Search for the cell housing the specified text and yield its (X, Y) center coordinate. 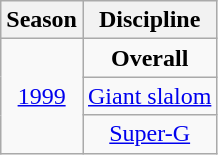
1999 (42, 96)
Overall (149, 58)
Giant slalom (149, 96)
Super-G (149, 134)
Season (42, 20)
Discipline (149, 20)
